Determine the (X, Y) coordinate at the center of the cell enclosing the given text.  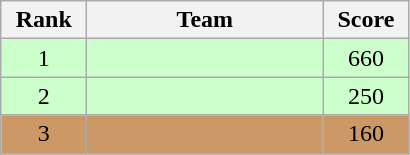
Rank (44, 20)
Team (205, 20)
160 (366, 134)
Score (366, 20)
250 (366, 96)
3 (44, 134)
660 (366, 58)
2 (44, 96)
1 (44, 58)
